Output the [x, y] coordinate of the center of the cell containing the given text.  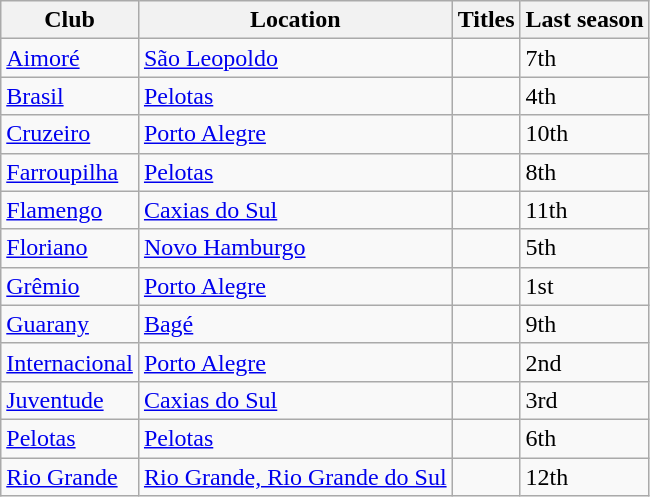
11th [584, 210]
2nd [584, 362]
8th [584, 172]
Rio Grande, Rio Grande do Sul [295, 477]
4th [584, 96]
Titles [486, 20]
Last season [584, 20]
12th [584, 477]
5th [584, 248]
Grêmio [70, 286]
1st [584, 286]
3rd [584, 400]
Internacional [70, 362]
Rio Grande [70, 477]
Cruzeiro [70, 134]
Novo Hamburgo [295, 248]
São Leopoldo [295, 58]
Juventude [70, 400]
Brasil [70, 96]
Bagé [295, 324]
Aimoré [70, 58]
9th [584, 324]
Guarany [70, 324]
Flamengo [70, 210]
Club [70, 20]
6th [584, 438]
Location [295, 20]
Floriano [70, 248]
7th [584, 58]
Farroupilha [70, 172]
10th [584, 134]
